Return [X, Y] of the center of cell containing provided text 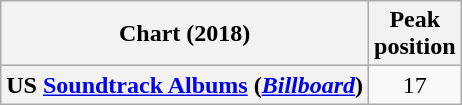
Peakposition [415, 34]
Chart (2018) [185, 34]
17 [415, 85]
US Soundtrack Albums (Billboard) [185, 85]
